Locate the cell with the specified text and output its (X, Y) center coordinate. 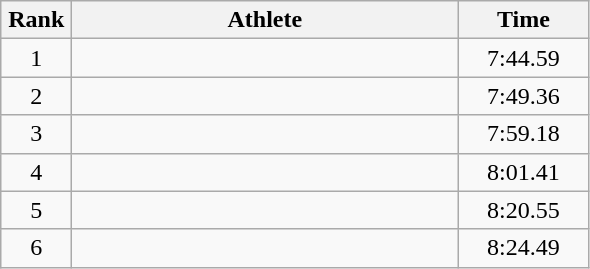
Time (524, 20)
Rank (36, 20)
8:20.55 (524, 210)
5 (36, 210)
7:59.18 (524, 134)
7:44.59 (524, 58)
2 (36, 96)
7:49.36 (524, 96)
1 (36, 58)
Athlete (265, 20)
8:24.49 (524, 248)
6 (36, 248)
4 (36, 172)
8:01.41 (524, 172)
3 (36, 134)
